Locate the cell with the specified text and output its [x, y] center coordinate. 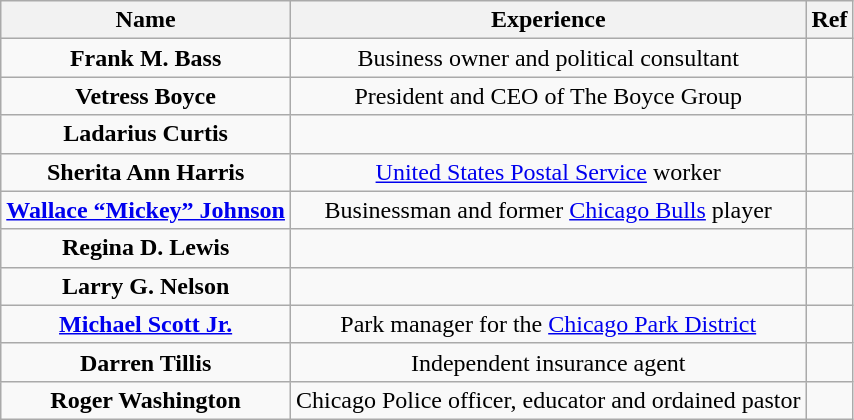
Sherita Ann Harris [146, 172]
Vetress Boyce [146, 96]
Businessman and former Chicago Bulls player [548, 210]
Park manager for the Chicago Park District [548, 324]
United States Postal Service worker [548, 172]
Michael Scott Jr. [146, 324]
Chicago Police officer, educator and ordained pastor [548, 400]
Experience [548, 20]
Regina D. Lewis [146, 248]
Darren Tillis [146, 362]
Ladarius Curtis [146, 134]
President and CEO of The Boyce Group [548, 96]
Wallace “Mickey” Johnson [146, 210]
Business owner and political consultant [548, 58]
Frank M. Bass [146, 58]
Independent insurance agent [548, 362]
Ref [830, 20]
Larry G. Nelson [146, 286]
Roger Washington [146, 400]
Name [146, 20]
